Return the (x, y) coordinate for the center point of the cell that contains the specified text.  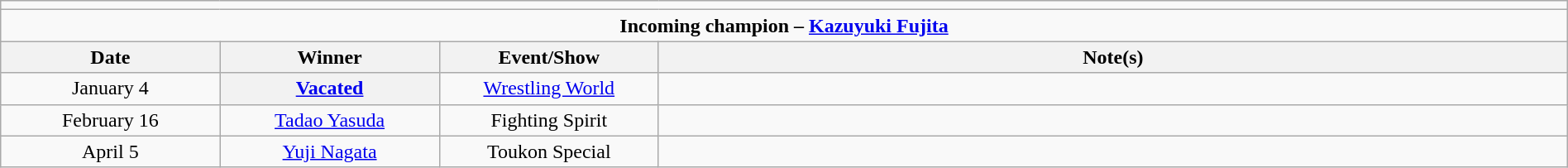
January 4 (111, 89)
April 5 (111, 151)
Fighting Spirit (549, 120)
Tadao Yasuda (329, 120)
Incoming champion – Kazuyuki Fujita (784, 26)
Event/Show (549, 57)
Yuji Nagata (329, 151)
Date (111, 57)
Note(s) (1113, 57)
February 16 (111, 120)
Winner (329, 57)
Vacated (329, 89)
Wrestling World (549, 89)
Toukon Special (549, 151)
